Scan for the cell matching the given text and deliver its [x, y] coordinate at center. 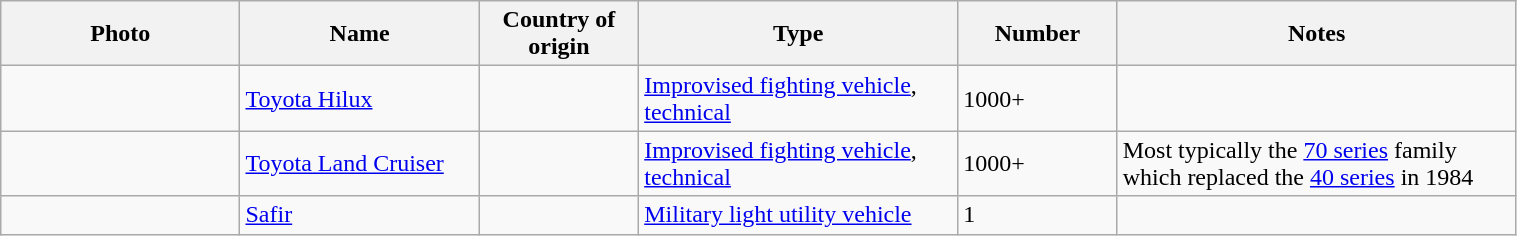
Number [1038, 34]
Toyota Land Cruiser [360, 164]
Most typically the 70 series family which replaced the 40 series in 1984 [1316, 164]
1 [1038, 215]
Country of origin [558, 34]
Name [360, 34]
Safir [360, 215]
Photo [120, 34]
Toyota Hilux [360, 98]
Military light utility vehicle [798, 215]
Notes [1316, 34]
Type [798, 34]
